Search for the cell housing the specified text and yield its [x, y] center coordinate. 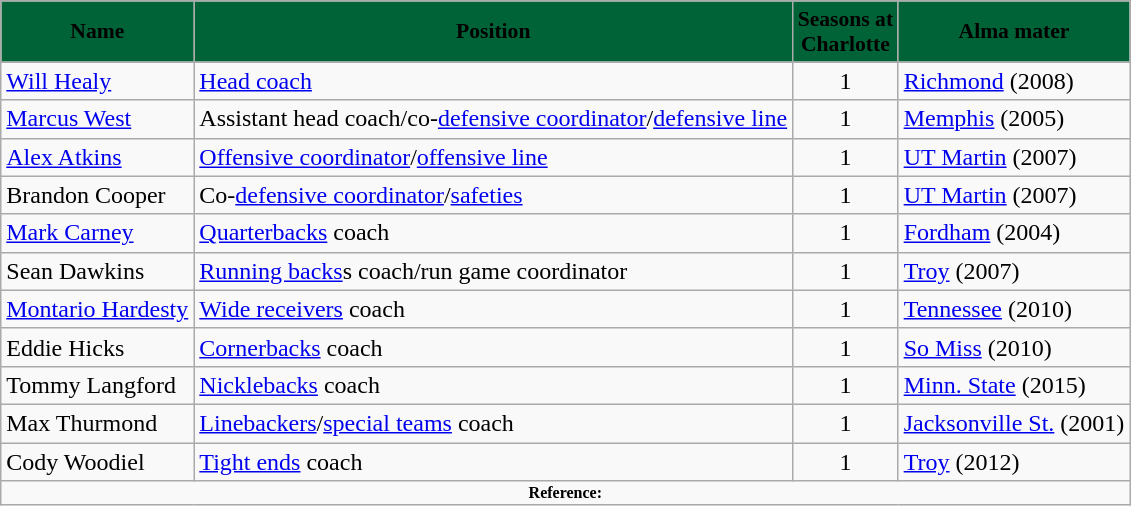
Linebackers/special teams coach [494, 423]
Mark Carney [98, 233]
Nicklebacks coach [494, 385]
Troy (2007) [1014, 271]
Memphis (2005) [1014, 119]
Assistant head coach/co-defensive coordinator/defensive line [494, 119]
Alex Atkins [98, 157]
Tommy Langford [98, 385]
Co-defensive coordinator/safeties [494, 195]
Quarterbacks coach [494, 233]
Name [98, 32]
Tight ends coach [494, 461]
Head coach [494, 81]
Fordham (2004) [1014, 233]
Eddie Hicks [98, 347]
Cornerbacks coach [494, 347]
Running backss coach/run game coordinator [494, 271]
Will Healy [98, 81]
Offensive coordinator/offensive line [494, 157]
Tennessee (2010) [1014, 309]
So Miss (2010) [1014, 347]
Brandon Cooper [98, 195]
Alma mater [1014, 32]
Seasons atCharlotte [846, 32]
Richmond (2008) [1014, 81]
Montario Hardesty [98, 309]
Reference: [566, 493]
Minn. State (2015) [1014, 385]
Position [494, 32]
Sean Dawkins [98, 271]
Troy (2012) [1014, 461]
Marcus West [98, 119]
Cody Woodiel [98, 461]
Wide receivers coach [494, 309]
Max Thurmond [98, 423]
Jacksonville St. (2001) [1014, 423]
